Pinpoint the cell where the given text exists, returning its (X, Y) midpoint coordinate. 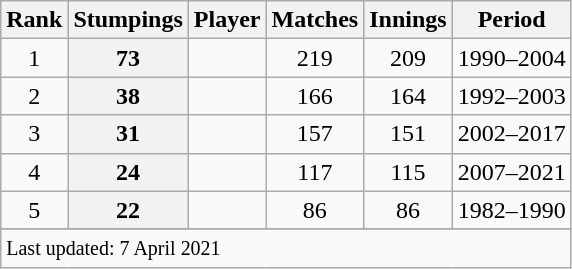
5 (34, 210)
3 (34, 134)
Period (512, 20)
24 (128, 172)
164 (408, 96)
Innings (408, 20)
Matches (315, 20)
166 (315, 96)
1982–1990 (512, 210)
38 (128, 96)
Last updated: 7 April 2021 (286, 248)
Stumpings (128, 20)
Player (227, 20)
2 (34, 96)
209 (408, 58)
22 (128, 210)
1 (34, 58)
2007–2021 (512, 172)
31 (128, 134)
219 (315, 58)
73 (128, 58)
Rank (34, 20)
115 (408, 172)
4 (34, 172)
2002–2017 (512, 134)
157 (315, 134)
1992–2003 (512, 96)
117 (315, 172)
151 (408, 134)
1990–2004 (512, 58)
